Find where the given text appears and provide that cell's center as [X, Y] coordinate. 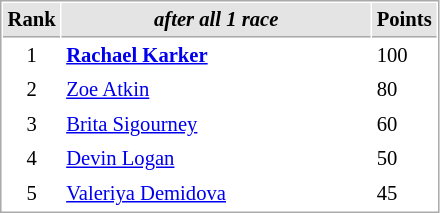
4 [32, 158]
60 [404, 124]
80 [404, 90]
45 [404, 194]
2 [32, 90]
5 [32, 194]
Rank [32, 20]
Devin Logan [216, 158]
3 [32, 124]
50 [404, 158]
after all 1 race [216, 20]
Valeriya Demidova [216, 194]
100 [404, 56]
Rachael Karker [216, 56]
Brita Sigourney [216, 124]
1 [32, 56]
Points [404, 20]
Zoe Atkin [216, 90]
